Extract the (x, y) coordinate from the center of the cell holding the provided text.  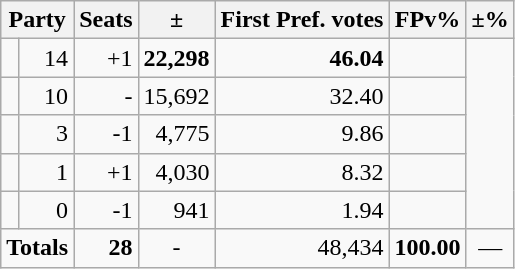
±% (490, 20)
1.94 (302, 210)
± (176, 20)
Totals (38, 248)
10 (46, 96)
28 (106, 248)
First Pref. votes (302, 20)
32.40 (302, 96)
9.86 (302, 134)
Party (38, 20)
— (490, 248)
4,030 (176, 172)
1 (46, 172)
48,434 (302, 248)
8.32 (302, 172)
4,775 (176, 134)
0 (46, 210)
3 (46, 134)
46.04 (302, 58)
14 (46, 58)
22,298 (176, 58)
941 (176, 210)
100.00 (428, 248)
15,692 (176, 96)
Seats (106, 20)
FPv% (428, 20)
